Return [X, Y] of the center of cell containing provided text 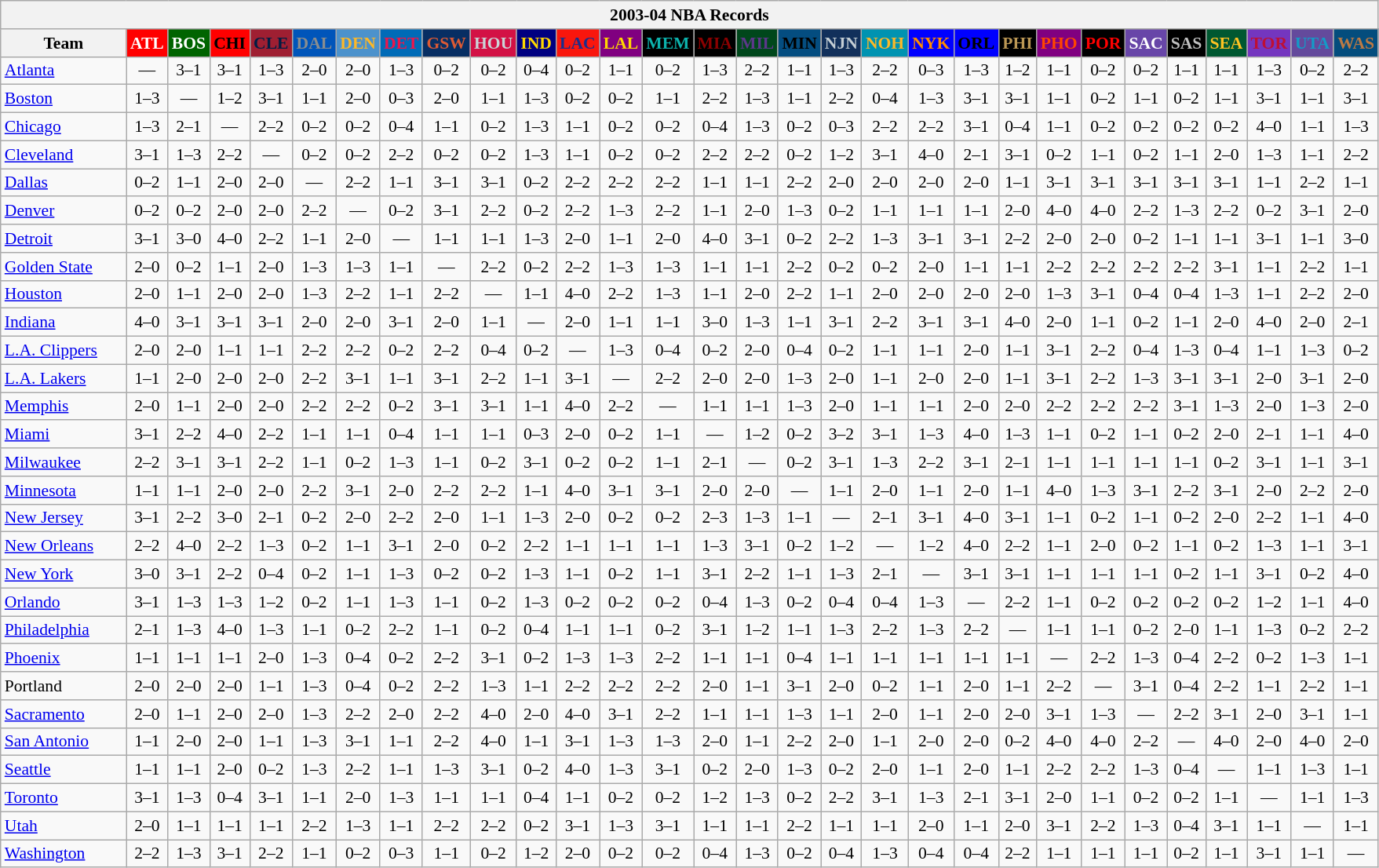
Houston [64, 294]
DEN [358, 43]
Phoenix [64, 658]
CLE [272, 43]
Sacramento [64, 714]
Detroit [64, 239]
MIA [715, 43]
Indiana [64, 323]
2–3 [715, 518]
MEM [667, 43]
Denver [64, 211]
UTA [1312, 43]
ATL [148, 43]
LAL [622, 43]
Cleveland [64, 155]
PHO [1060, 43]
IND [536, 43]
ORL [976, 43]
Boston [64, 99]
Miami [64, 435]
San Antonio [64, 742]
New Jersey [64, 518]
SEA [1226, 43]
Minnesota [64, 491]
SAS [1187, 43]
Washington [64, 854]
Chicago [64, 127]
NJN [841, 43]
PHI [1017, 43]
L.A. Clippers [64, 351]
New Orleans [64, 546]
SAC [1146, 43]
DET [402, 43]
Toronto [64, 798]
Dallas [64, 183]
WAS [1356, 43]
GSW [446, 43]
New York [64, 574]
Golden State [64, 267]
CHI [229, 43]
NYK [931, 43]
Portland [64, 686]
3–2 [841, 435]
HOU [493, 43]
MIN [799, 43]
Philadelphia [64, 630]
BOS [188, 43]
NOH [885, 43]
LAC [578, 43]
2003-04 NBA Records [689, 15]
Utah [64, 826]
DAL [315, 43]
POR [1104, 43]
Milwaukee [64, 462]
Memphis [64, 407]
TOR [1270, 43]
L.A. Lakers [64, 378]
Seattle [64, 770]
Orlando [64, 602]
Atlanta [64, 71]
MIL [757, 43]
Team [64, 43]
